Pinpoint the cell where the given text exists, returning its [X, Y] midpoint coordinate. 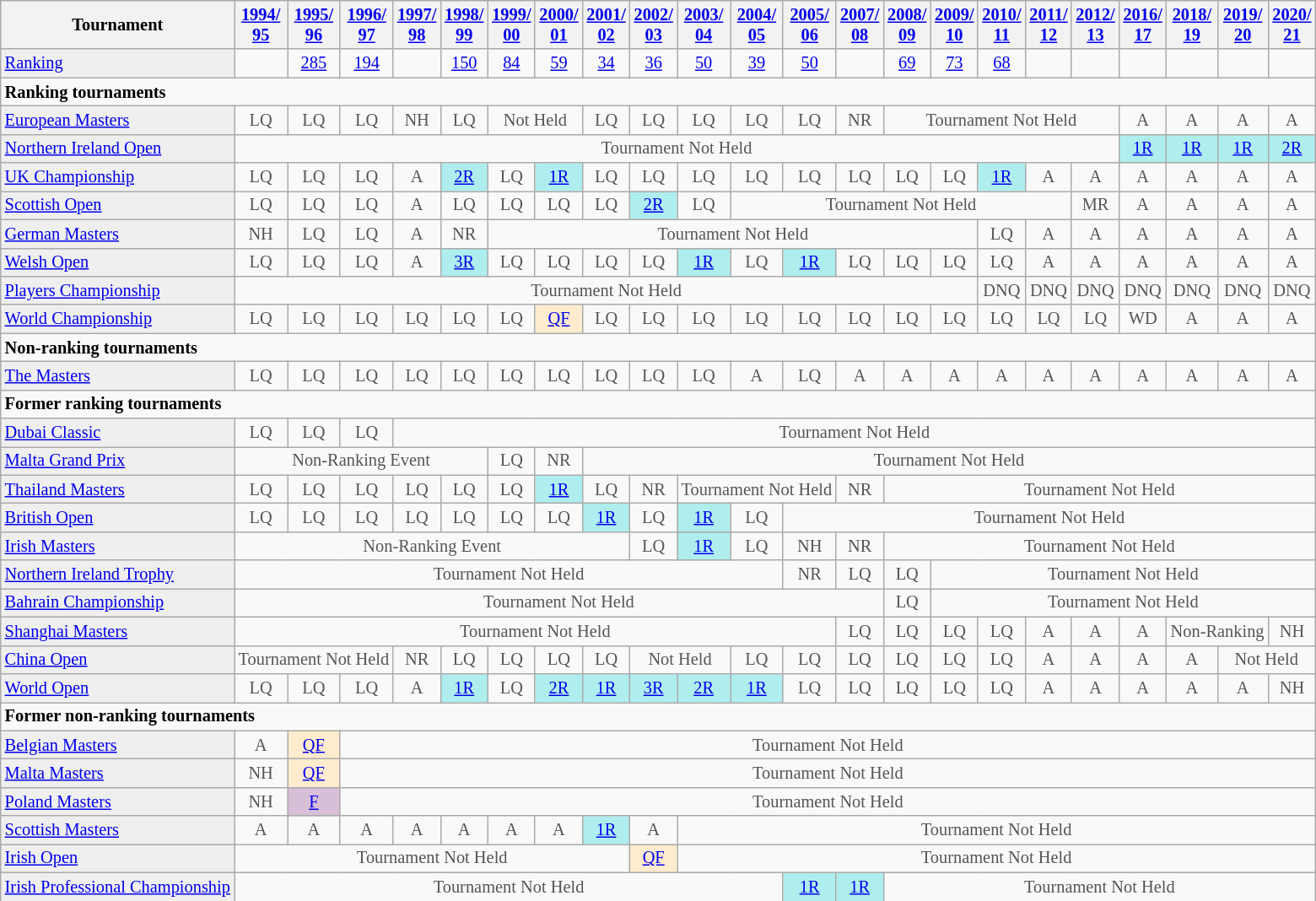
Welsh Open [118, 262]
34 [607, 63]
Malta Grand Prix [118, 461]
2009/10 [954, 24]
Dubai Classic [118, 433]
The Masters [118, 375]
Ranking [118, 63]
36 [654, 63]
2000/01 [558, 24]
Scottish Open [118, 205]
Irish Professional Championship [118, 887]
Non-ranking tournaments [658, 348]
1998/99 [464, 24]
59 [558, 63]
Ranking tournaments [658, 92]
194 [366, 63]
Scottish Masters [118, 830]
China Open [118, 660]
F [314, 801]
Malta Masters [118, 773]
1994/95 [262, 24]
Former ranking tournaments [658, 404]
2011/12 [1048, 24]
2005/06 [810, 24]
2002/03 [654, 24]
Non-Ranking [1218, 631]
MR [1095, 205]
84 [511, 63]
Tournament [118, 24]
2019/20 [1243, 24]
39 [758, 63]
1995/96 [314, 24]
UK Championship [118, 177]
Northern Ireland Trophy [118, 575]
2008/09 [907, 24]
Former non-ranking tournaments [658, 716]
Shanghai Masters [118, 631]
Poland Masters [118, 801]
150 [464, 63]
2003/04 [704, 24]
Bahrain Championship [118, 602]
2004/05 [758, 24]
German Masters [118, 234]
2020/21 [1292, 24]
Players Championship [118, 290]
68 [1001, 63]
Northern Ireland Open [118, 148]
Irish Open [118, 858]
1997/98 [417, 24]
69 [907, 63]
1996/97 [366, 24]
British Open [118, 517]
WD [1143, 319]
Thailand Masters [118, 489]
European Masters [118, 120]
2007/08 [860, 24]
1999/00 [511, 24]
2010/11 [1001, 24]
285 [314, 63]
73 [954, 63]
2016/17 [1143, 24]
2018/19 [1192, 24]
2001/02 [607, 24]
2012/13 [1095, 24]
World Open [118, 688]
World Championship [118, 319]
Irish Masters [118, 546]
Belgian Masters [118, 745]
